Return the (X, Y) coordinate for the center point of the cell that contains the specified text.  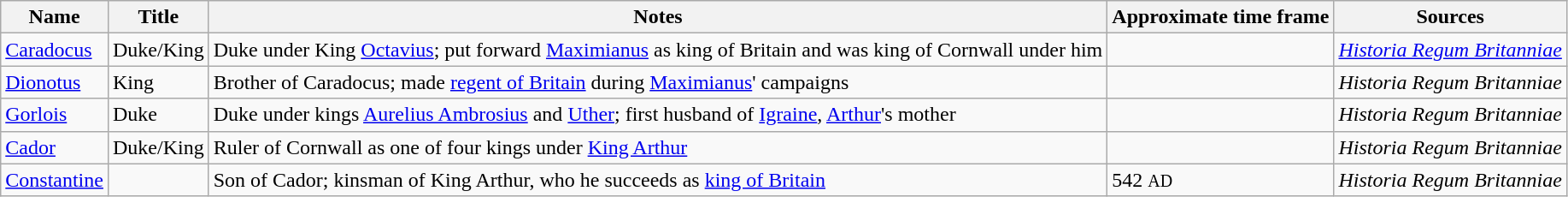
Ruler of Cornwall as one of four kings under King Arthur (658, 147)
Approximate time frame (1220, 17)
Brother of Caradocus; made regent of Britain during Maximianus' campaigns (658, 82)
Son of Cador; kinsman of King Arthur, who he succeeds as king of Britain (658, 180)
King (158, 82)
Name (55, 17)
Dionotus (55, 82)
Cador (55, 147)
Constantine (55, 180)
Sources (1450, 17)
542 AD (1220, 180)
Gorlois (55, 115)
Duke under kings Aurelius Ambrosius and Uther; first husband of Igraine, Arthur's mother (658, 115)
Duke (158, 115)
Duke under King Octavius; put forward Maximianus as king of Britain and was king of Cornwall under him (658, 50)
Caradocus (55, 50)
Notes (658, 17)
Title (158, 17)
